Find where the given text appears and provide that cell's center as [X, Y] coordinate. 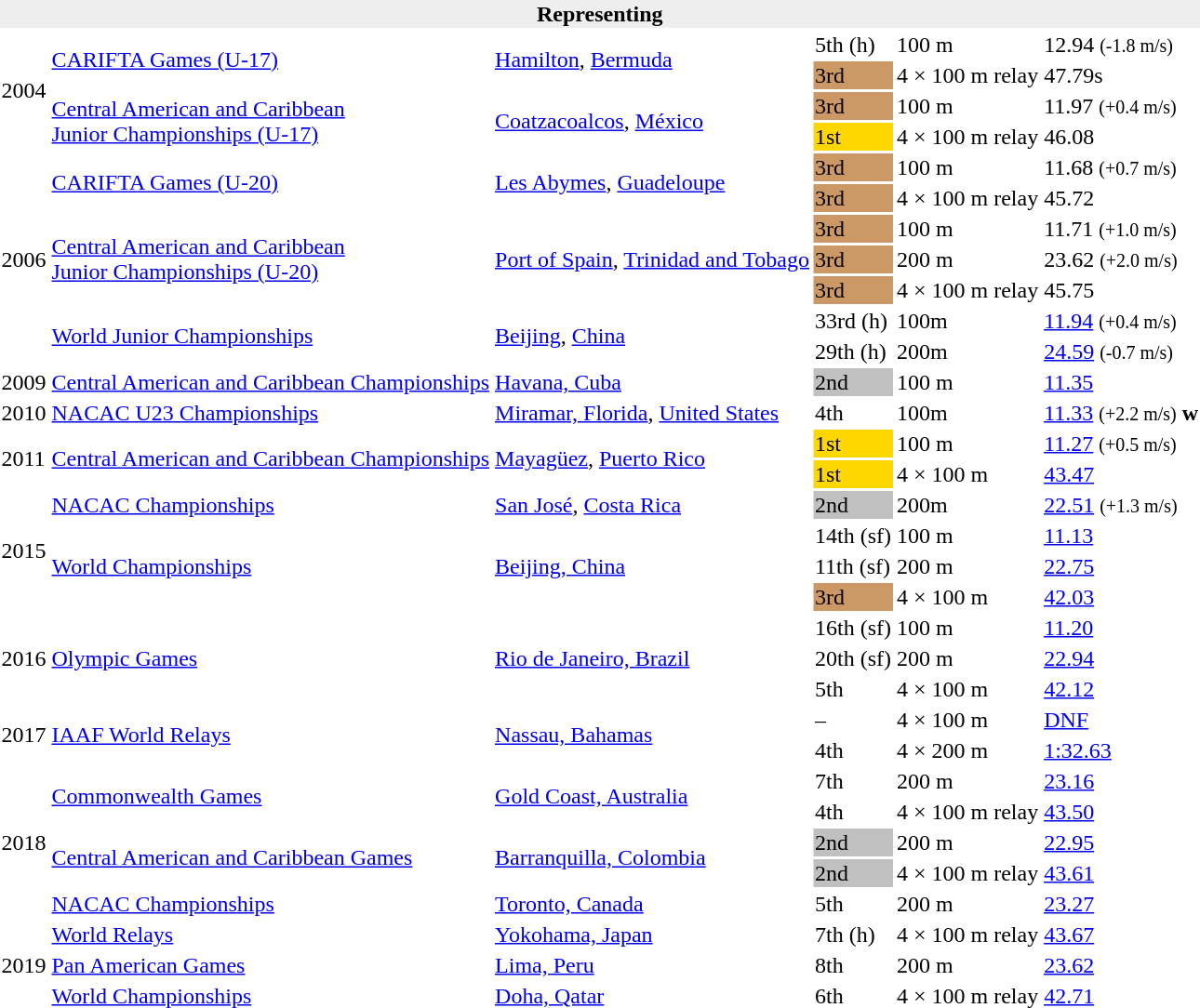
14th (sf) [852, 536]
Hamilton, Bermuda [653, 60]
Toronto, Canada [653, 904]
29th (h) [852, 351]
Pan American Games [271, 965]
CARIFTA Games (U-17) [271, 60]
Lima, Peru [653, 965]
2010 [24, 413]
2015 [24, 550]
23.62 (+2.0 m/s) [1122, 259]
1:32.63 [1122, 750]
Yokohama, Japan [653, 935]
Rio de Janeiro, Brazil [653, 658]
Coatzacoalcos, México [653, 121]
11.13 [1122, 536]
11.68 (+0.7 m/s) [1122, 167]
11.27 (+0.5 m/s) [1122, 444]
CARIFTA Games (U-20) [271, 182]
22.94 [1122, 658]
23.27 [1122, 904]
Mayagüez, Puerto Rico [653, 459]
2006 [24, 259]
Nassau, Bahamas [653, 735]
Olympic Games [271, 658]
11.94 (+0.4 m/s) [1122, 321]
Miramar, Florida, United States [653, 413]
– [852, 720]
43.50 [1122, 812]
4 × 200 m [967, 750]
Central American and Caribbean Games [271, 857]
43.67 [1122, 935]
20th (sf) [852, 658]
World Relays [271, 935]
11.97 (+0.4 m/s) [1122, 106]
24.59 (-0.7 m/s) [1122, 351]
IAAF World Relays [271, 735]
World Junior Championships [271, 337]
2009 [24, 382]
11th (sf) [852, 566]
33rd (h) [852, 321]
45.72 [1122, 198]
42.12 [1122, 689]
2016 [24, 658]
5th (h) [852, 45]
2018 [24, 842]
7th (h) [852, 935]
Representing [600, 14]
World Championships [271, 566]
11.71 (+1.0 m/s) [1122, 229]
2004 [24, 91]
Havana, Cuba [653, 382]
Les Abymes, Guadeloupe [653, 182]
23.62 [1122, 965]
Port of Spain, Trinidad and Tobago [653, 259]
43.47 [1122, 474]
San José, Costa Rica [653, 505]
Commonwealth Games [271, 796]
47.79s [1122, 75]
Gold Coast, Australia [653, 796]
7th [852, 781]
2011 [24, 459]
22.95 [1122, 842]
22.75 [1122, 566]
Central American and CaribbeanJunior Championships (U-17) [271, 121]
12.94 (-1.8 m/s) [1122, 45]
11.35 [1122, 382]
22.51 (+1.3 m/s) [1122, 505]
43.61 [1122, 873]
11.20 [1122, 628]
8th [852, 965]
16th (sf) [852, 628]
2017 [24, 735]
11.33 (+2.2 m/s) w [1122, 413]
46.08 [1122, 137]
Barranquilla, Colombia [653, 857]
42.03 [1122, 597]
NACAC U23 Championships [271, 413]
DNF [1122, 720]
23.16 [1122, 781]
Central American and CaribbeanJunior Championships (U-20) [271, 259]
45.75 [1122, 290]
